Extract the (x, y) coordinate from the center of the cell holding the provided text.  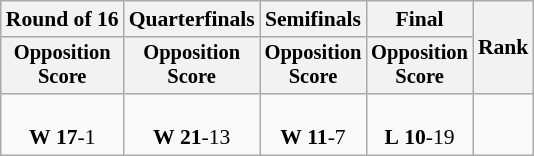
Quarterfinals (192, 19)
Semifinals (314, 19)
Rank (504, 48)
L 10-19 (420, 124)
Final (420, 19)
W 21-13 (192, 124)
W 11-7 (314, 124)
Round of 16 (62, 19)
W 17-1 (62, 124)
